Provide the [x, y] coordinate of the cell's center where the given text is located.  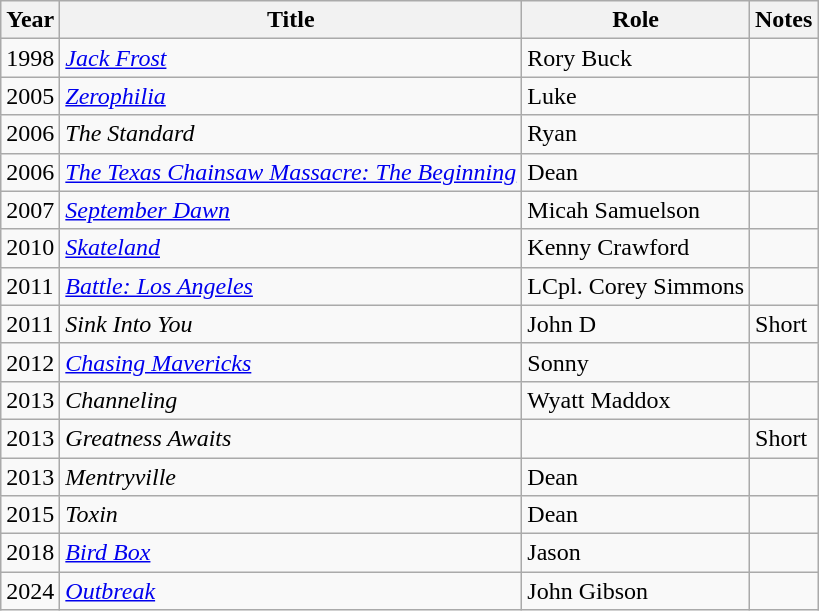
Bird Box [291, 553]
September Dawn [291, 210]
Year [30, 20]
Skateland [291, 248]
Ryan [636, 134]
Channeling [291, 400]
2005 [30, 96]
2018 [30, 553]
Outbreak [291, 591]
Chasing Mavericks [291, 362]
Rory Buck [636, 58]
John Gibson [636, 591]
Notes [784, 20]
Mentryville [291, 477]
1998 [30, 58]
2024 [30, 591]
2015 [30, 515]
Wyatt Maddox [636, 400]
Micah Samuelson [636, 210]
Battle: Los Angeles [291, 286]
The Texas Chainsaw Massacre: The Beginning [291, 172]
Role [636, 20]
Sink Into You [291, 324]
LCpl. Corey Simmons [636, 286]
Sonny [636, 362]
2010 [30, 248]
2007 [30, 210]
Title [291, 20]
2012 [30, 362]
Greatness Awaits [291, 438]
Kenny Crawford [636, 248]
Jack Frost [291, 58]
John D [636, 324]
The Standard [291, 134]
Toxin [291, 515]
Zerophilia [291, 96]
Luke [636, 96]
Jason [636, 553]
